Identify which cell holds the provided text, then report its [x, y] central coordinate. 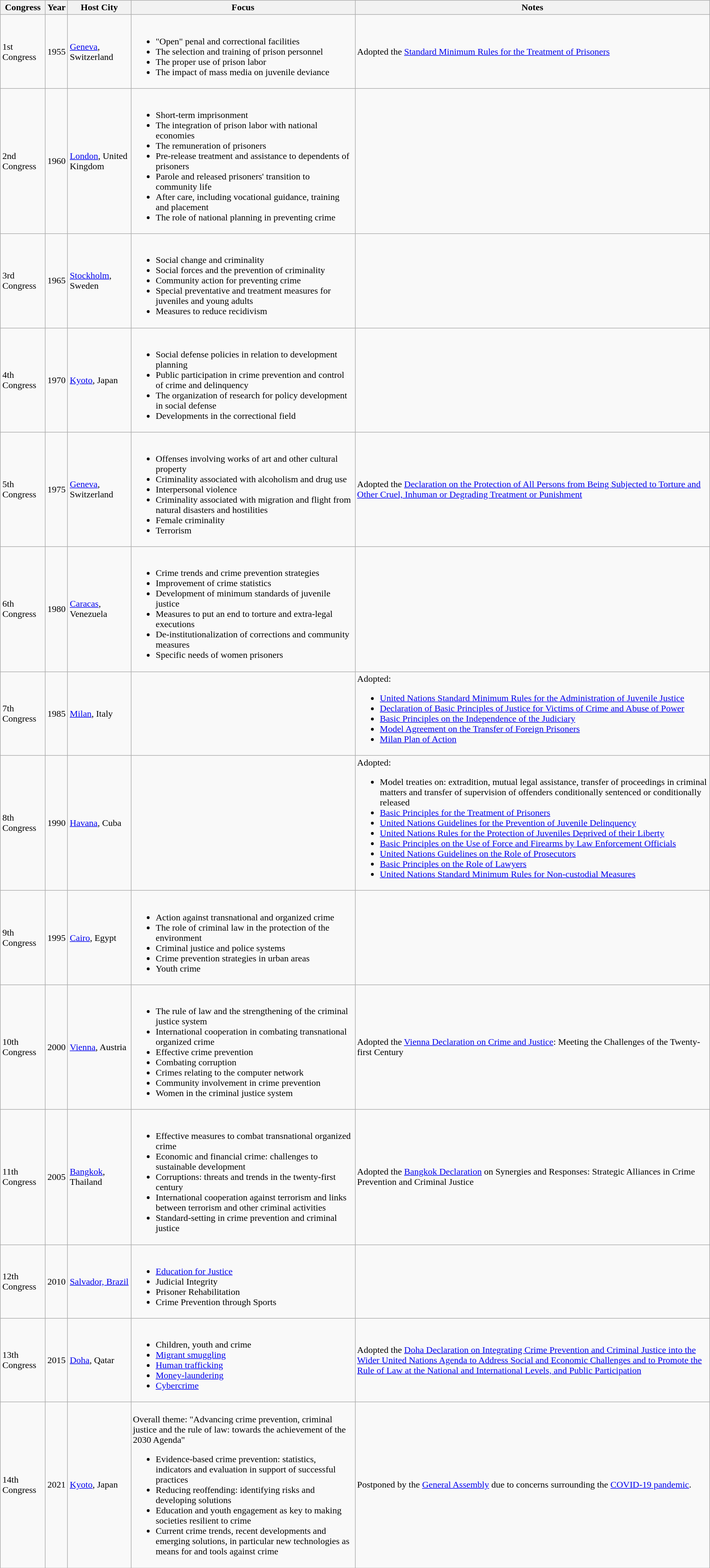
1995 [56, 937]
13th Congress [23, 1360]
Havana, Cuba [99, 823]
Doha, Qatar [99, 1360]
2021 [56, 1485]
2015 [56, 1360]
2010 [56, 1281]
Bangkok, Thailand [99, 1177]
2nd Congress [23, 161]
1980 [56, 609]
2000 [56, 1047]
1st Congress [23, 52]
12th Congress [23, 1281]
Milan, Italy [99, 713]
Postponed by the General Assembly due to concerns surrounding the COVID-19 pandemic. [532, 1485]
4th Congress [23, 380]
7th Congress [23, 713]
1960 [56, 161]
Vienna, Austria [99, 1047]
London, United Kingdom [99, 161]
Cairo, Egypt [99, 937]
10th Congress [23, 1047]
Congress [23, 8]
1955 [56, 52]
2005 [56, 1177]
1990 [56, 823]
Caracas, Venezuela [99, 609]
Adopted the Vienna Declaration on Crime and Justice: Meeting the Challenges of the Twenty-first Century [532, 1047]
Stockholm, Sweden [99, 281]
3rd Congress [23, 281]
Salvador, Brazil [99, 1281]
11th Congress [23, 1177]
1985 [56, 713]
Focus [243, 8]
Children, youth and crimeMigrant smugglingHuman traffickingMoney-launderingCybercrime [243, 1360]
5th Congress [23, 489]
Host City [99, 8]
8th Congress [23, 823]
9th Congress [23, 937]
Adopted the Standard Minimum Rules for the Treatment of Prisoners [532, 52]
6th Congress [23, 609]
14th Congress [23, 1485]
Education for JusticeJudicial IntegrityPrisoner RehabilitationCrime Prevention through Sports [243, 1281]
Notes [532, 8]
Adopted the Bangkok Declaration on Synergies and Responses: Strategic Alliances in Crime Prevention and Criminal Justice [532, 1177]
Year [56, 8]
1970 [56, 380]
1965 [56, 281]
1975 [56, 489]
